Provide the [X, Y] coordinate of the cell's center where the given text is located.  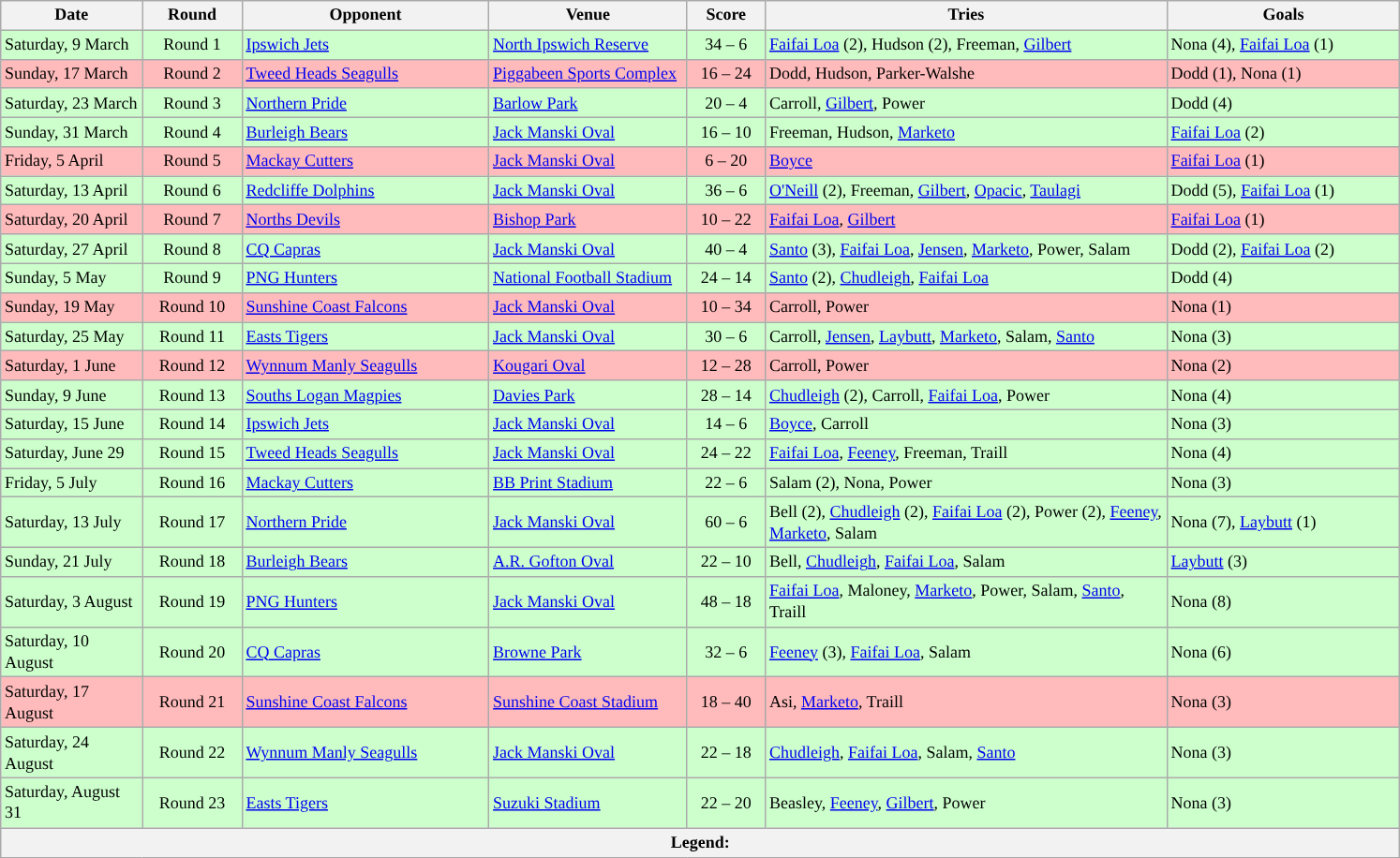
Feeney (3), Faifai Loa, Salam [967, 652]
30 – 6 [726, 337]
10 – 22 [726, 219]
Round 1 [192, 45]
North Ipswich Reserve [588, 45]
Round 7 [192, 219]
Round 23 [192, 803]
24 – 14 [726, 277]
BB Print Stadium [588, 483]
Round 4 [192, 131]
Freeman, Hudson, Marketo [967, 131]
22 – 18 [726, 753]
Saturday, 3 August [71, 602]
Bell (2), Chudleigh (2), Faifai Loa (2), Power (2), Feeney, Marketo, Salam [967, 523]
Nona (1) [1284, 307]
Saturday, August 31 [71, 803]
12 – 28 [726, 365]
Dodd (1), Nona (1) [1284, 73]
Faifai Loa, Feeney, Freeman, Traill [967, 453]
Boyce [967, 161]
Saturday, 10 August [71, 652]
Salam (2), Nona, Power [967, 483]
32 – 6 [726, 652]
Saturday, 15 June [71, 423]
18 – 40 [726, 703]
Sunday, 19 May [71, 307]
16 – 10 [726, 131]
Carroll, Jensen, Laybutt, Marketo, Salam, Santo [967, 337]
Round 5 [192, 161]
Souths Logan Magpies [365, 395]
Friday, 5 April [71, 161]
Saturday, 9 March [71, 45]
Venue [588, 15]
Saturday, June 29 [71, 453]
Friday, 5 July [71, 483]
Sunday, 31 March [71, 131]
60 – 6 [726, 523]
Sunday, 5 May [71, 277]
Nona (4), Faifai Loa (1) [1284, 45]
Round 20 [192, 652]
Faifai Loa, Gilbert [967, 219]
Saturday, 25 May [71, 337]
A.R. Gofton Oval [588, 562]
Santo (3), Faifai Loa, Jensen, Marketo, Power, Salam [967, 249]
Round 19 [192, 602]
40 – 4 [726, 249]
Round 2 [192, 73]
Laybutt (3) [1284, 562]
Saturday, 24 August [71, 753]
16 – 24 [726, 73]
Round 14 [192, 423]
Carroll, Gilbert, Power [967, 103]
22 – 6 [726, 483]
Saturday, 23 March [71, 103]
Bell, Chudleigh, Faifai Loa, Salam [967, 562]
Tries [967, 15]
10 – 34 [726, 307]
National Football Stadium [588, 277]
Dodd (5), Faifai Loa (1) [1284, 191]
Round 12 [192, 365]
34 – 6 [726, 45]
Kougari Oval [588, 365]
Saturday, 27 April [71, 249]
22 – 10 [726, 562]
24 – 22 [726, 453]
Redcliffe Dolphins [365, 191]
Round 22 [192, 753]
Bishop Park [588, 219]
Opponent [365, 15]
36 – 6 [726, 191]
Chudleigh, Faifai Loa, Salam, Santo [967, 753]
Round 15 [192, 453]
Date [71, 15]
Nona (8) [1284, 602]
14 – 6 [726, 423]
O'Neill (2), Freeman, Gilbert, Opacic, Taulagi [967, 191]
Dodd (2), Faifai Loa (2) [1284, 249]
Round 10 [192, 307]
Browne Park [588, 652]
Saturday, 1 June [71, 365]
Round 11 [192, 337]
Santo (2), Chudleigh, Faifai Loa [967, 277]
6 – 20 [726, 161]
Round 9 [192, 277]
Saturday, 20 April [71, 219]
Piggabeen Sports Complex [588, 73]
Round 16 [192, 483]
Davies Park [588, 395]
28 – 14 [726, 395]
Suzuki Stadium [588, 803]
Score [726, 15]
Barlow Park [588, 103]
Sunday, 9 June [71, 395]
Round 8 [192, 249]
Round 6 [192, 191]
Round 21 [192, 703]
Saturday, 17 August [71, 703]
Legend: [701, 843]
Nona (7), Laybutt (1) [1284, 523]
Saturday, 13 April [71, 191]
Round 13 [192, 395]
Dodd, Hudson, Parker-Walshe [967, 73]
Chudleigh (2), Carroll, Faifai Loa, Power [967, 395]
Round 17 [192, 523]
Faifai Loa, Maloney, Marketo, Power, Salam, Santo, Traill [967, 602]
Goals [1284, 15]
Boyce, Carroll [967, 423]
Sunshine Coast Stadium [588, 703]
20 – 4 [726, 103]
Saturday, 13 July [71, 523]
Norths Devils [365, 219]
Nona (2) [1284, 365]
Asi, Marketo, Traill [967, 703]
Round [192, 15]
Round 18 [192, 562]
Faifai Loa (2), Hudson (2), Freeman, Gilbert [967, 45]
Nona (6) [1284, 652]
48 – 18 [726, 602]
22 – 20 [726, 803]
Round 3 [192, 103]
Sunday, 21 July [71, 562]
Sunday, 17 March [71, 73]
Beasley, Feeney, Gilbert, Power [967, 803]
Faifai Loa (2) [1284, 131]
